For the text-containing cell, return its midpoint in [x, y] coordinate format. 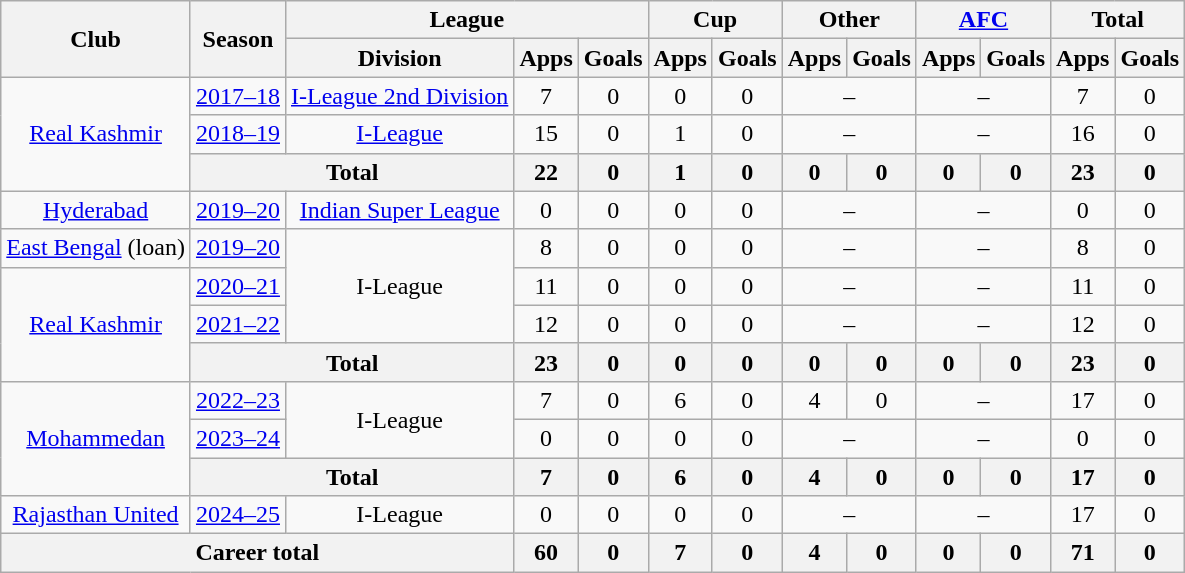
Cup [715, 20]
Rajasthan United [96, 515]
2024–25 [238, 515]
2020–21 [238, 286]
AFC [983, 20]
2017–18 [238, 96]
East Bengal (loan) [96, 248]
2023–24 [238, 438]
2018–19 [238, 134]
I-League 2nd Division [399, 96]
22 [546, 172]
Indian Super League [399, 210]
2021–22 [238, 324]
League [466, 20]
Mohammedan [96, 438]
Club [96, 39]
Hyderabad [96, 210]
Other [849, 20]
15 [546, 134]
16 [1083, 134]
60 [546, 553]
Season [238, 39]
2022–23 [238, 400]
Division [399, 58]
Career total [258, 553]
71 [1083, 553]
